Scan for the cell matching the given text and deliver its (x, y) coordinate at center. 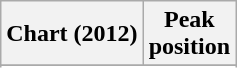
Chart (2012) (72, 34)
Peakposition (189, 34)
